Locate the cell with the specified text and output its [X, Y] center coordinate. 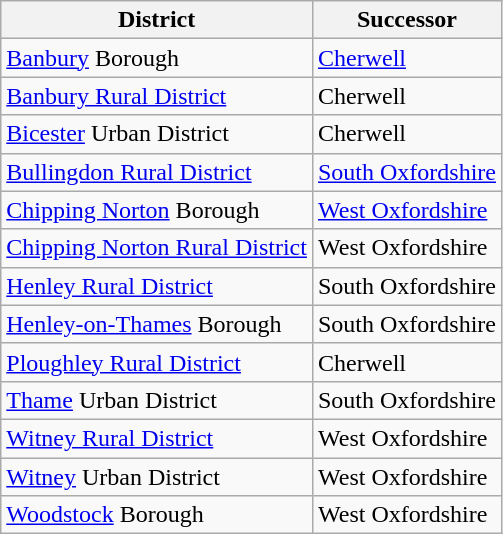
Successor [406, 20]
Chipping Norton Borough [157, 210]
Witney Urban District [157, 477]
Chipping Norton Rural District [157, 248]
Banbury Rural District [157, 96]
Woodstock Borough [157, 515]
Banbury Borough [157, 58]
Henley-on-Thames Borough [157, 324]
Witney Rural District [157, 438]
Thame Urban District [157, 400]
District [157, 20]
Henley Rural District [157, 286]
Bicester Urban District [157, 134]
Bullingdon Rural District [157, 172]
Ploughley Rural District [157, 362]
